Capture the cell that displays the provided text and extract its (X, Y) central coordinate. 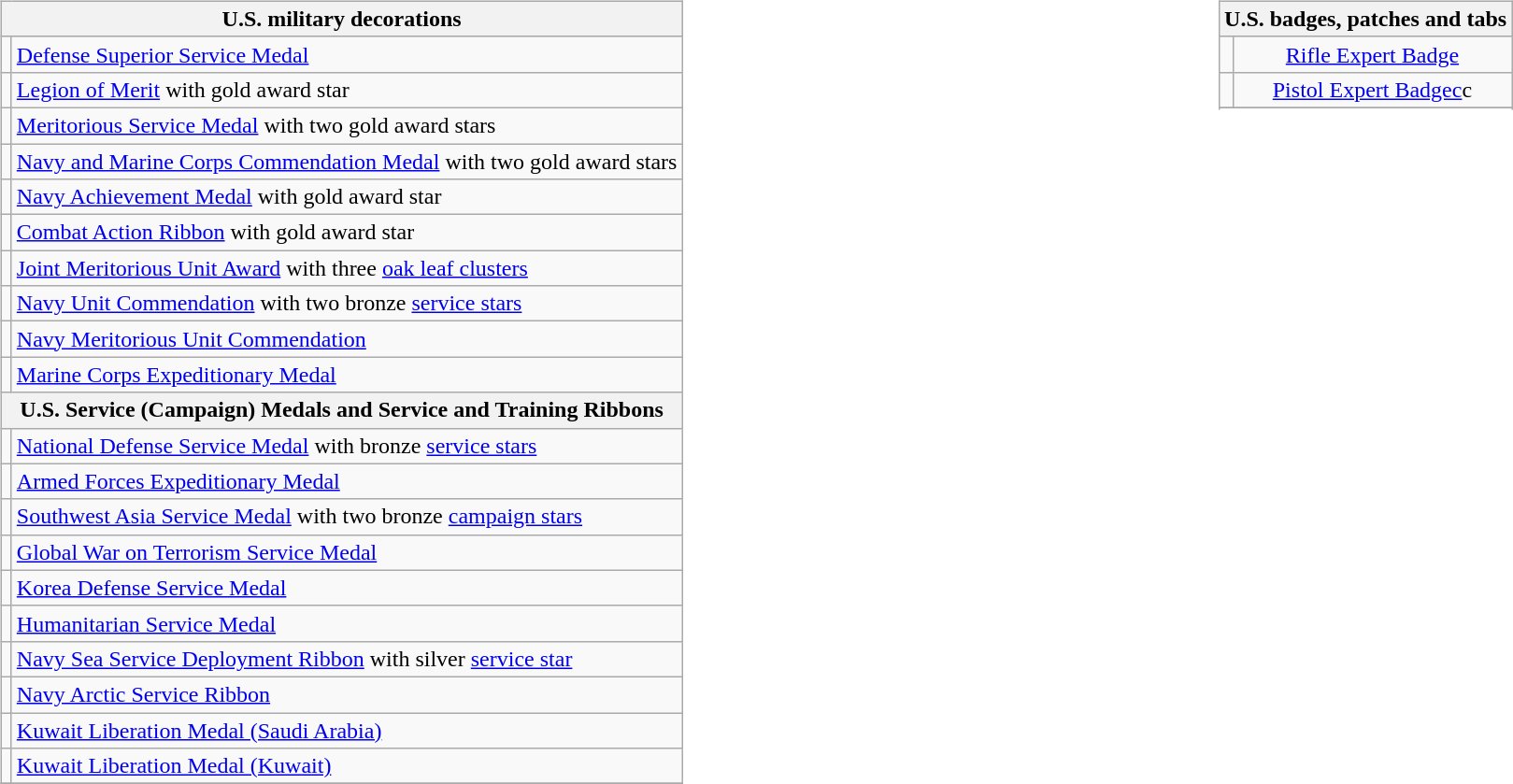
Pistol Expert Badgecc (1372, 90)
Navy Arctic Service Ribbon (347, 694)
Combat Action Ribbon with gold award star (347, 233)
Rifle Expert Badge (1372, 54)
Global War on Terrorism Service Medal (347, 552)
U.S. Service (Campaign) Medals and Service and Training Ribbons (342, 410)
Kuwait Liberation Medal (Kuwait) (347, 766)
Korea Defense Service Medal (347, 588)
Southwest Asia Service Medal with two bronze campaign stars (347, 517)
Navy Meritorious Unit Commendation (347, 339)
Navy Sea Service Deployment Ribbon with silver service star (347, 659)
Marine Corps Expeditionary Medal (347, 375)
U.S. military decorations (342, 19)
Legion of Merit with gold award star (347, 90)
Meritorious Service Medal with two gold award stars (347, 125)
U.S. badges, patches and tabs (1366, 19)
Navy and Marine Corps Commendation Medal with two gold award stars (347, 162)
Humanitarian Service Medal (347, 623)
Defense Superior Service Medal (347, 54)
Kuwait Liberation Medal (Saudi Arabia) (347, 730)
National Defense Service Medal with bronze service stars (347, 446)
Armed Forces Expeditionary Medal (347, 481)
Navy Unit Commendation with two bronze service stars (347, 304)
Navy Achievement Medal with gold award star (347, 197)
Joint Meritorious Unit Award with three oak leaf clusters (347, 268)
